Output the (x, y) coordinate of the center of the cell containing the given text.  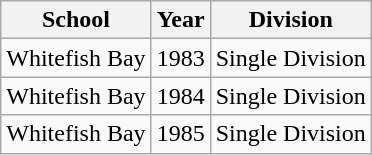
1984 (180, 96)
School (76, 20)
Division (290, 20)
1983 (180, 58)
1985 (180, 134)
Year (180, 20)
